Determine the (X, Y) coordinate at the center of the cell enclosing the given text.  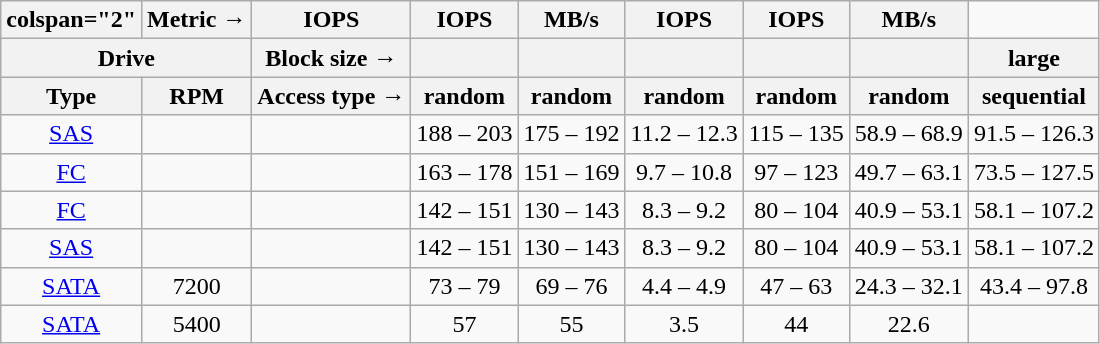
Metric → (196, 20)
55 (572, 324)
large (1034, 58)
Type (72, 96)
Access type → (332, 96)
4.4 – 4.9 (684, 286)
11.2 – 12.3 (684, 134)
57 (464, 324)
7200 (196, 286)
115 – 135 (796, 134)
Drive (126, 58)
colspan="2" (72, 20)
9.7 – 10.8 (684, 172)
97 – 123 (796, 172)
47 – 63 (796, 286)
3.5 (684, 324)
5400 (196, 324)
RPM (196, 96)
73.5 – 127.5 (1034, 172)
175 – 192 (572, 134)
22.6 (908, 324)
58.9 – 68.9 (908, 134)
24.3 – 32.1 (908, 286)
163 – 178 (464, 172)
sequential (1034, 96)
69 – 76 (572, 286)
Block size → (332, 58)
91.5 – 126.3 (1034, 134)
43.4 – 97.8 (1034, 286)
151 – 169 (572, 172)
73 – 79 (464, 286)
188 – 203 (464, 134)
49.7 – 63.1 (908, 172)
44 (796, 324)
